Determine the [X, Y] coordinate at the center of the cell enclosing the given text.  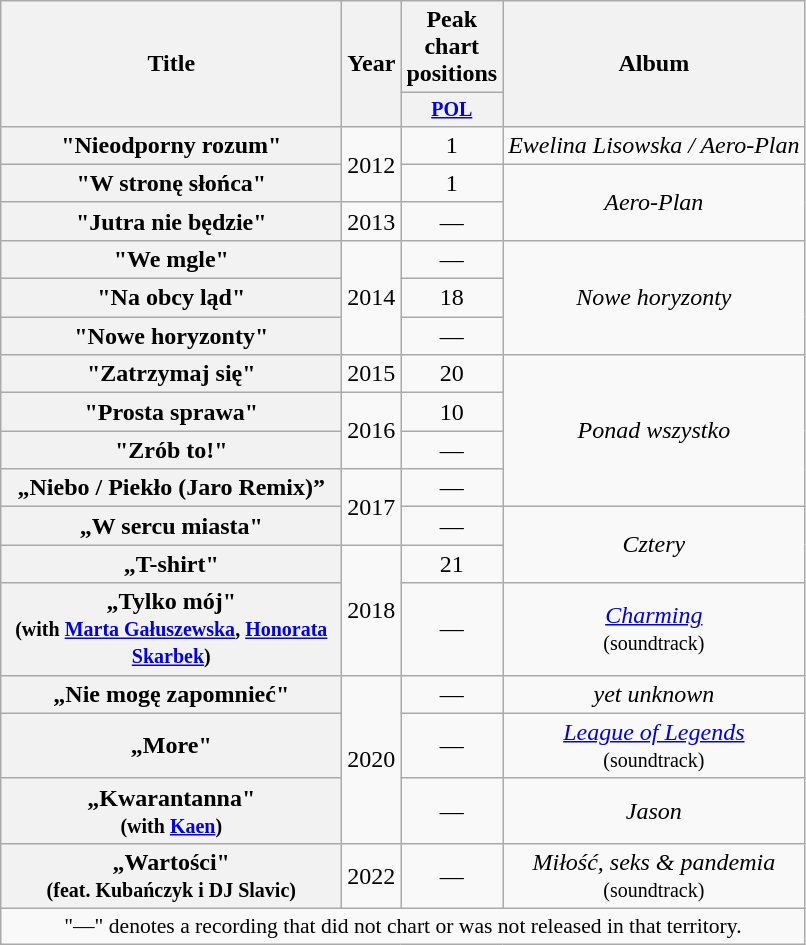
Ponad wszystko [654, 431]
„Tylko mój"(with Marta Gałuszewska, Honorata Skarbek) [172, 629]
"Nowe horyzonty" [172, 336]
2013 [372, 221]
10 [452, 412]
„Kwarantanna"(with Kaen) [172, 810]
2015 [372, 374]
2017 [372, 507]
League of Legends(soundtrack) [654, 746]
Peak chart positions [452, 47]
Title [172, 64]
"Nieodporny rozum" [172, 145]
yet unknown [654, 694]
Cztery [654, 545]
„Niebo / Piekło (Jaro Remix)” [172, 488]
Year [372, 64]
Aero-Plan [654, 202]
Jason [654, 810]
Ewelina Lisowska / Aero-Plan [654, 145]
"Na obcy ląd" [172, 298]
"—" denotes a recording that did not chart or was not released in that territory. [403, 926]
"W stronę słońca" [172, 183]
2018 [372, 610]
"Zatrzymaj się" [172, 374]
"Prosta sprawa" [172, 412]
POL [452, 110]
2022 [372, 876]
2020 [372, 759]
Album [654, 64]
2012 [372, 164]
Charming(soundtrack) [654, 629]
„W sercu miasta" [172, 526]
„More" [172, 746]
18 [452, 298]
20 [452, 374]
„T-shirt" [172, 564]
Miłość, seks & pandemia(soundtrack) [654, 876]
"We mgle" [172, 259]
2016 [372, 431]
"Zrób to!" [172, 450]
2014 [372, 297]
"Jutra nie będzie" [172, 221]
„Wartości"(feat. Kubańczyk i DJ Slavic) [172, 876]
21 [452, 564]
„Nie mogę zapomnieć" [172, 694]
Nowe horyzonty [654, 297]
